Pinpoint the cell where the given text exists, returning its (X, Y) midpoint coordinate. 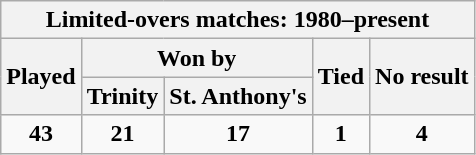
Trinity (122, 96)
4 (422, 134)
St. Anthony's (238, 96)
43 (41, 134)
Limited-overs matches: 1980–present (238, 20)
21 (122, 134)
Won by (196, 58)
No result (422, 77)
17 (238, 134)
Played (41, 77)
1 (340, 134)
Tied (340, 77)
